Scan for the cell matching the given text and deliver its (X, Y) coordinate at center. 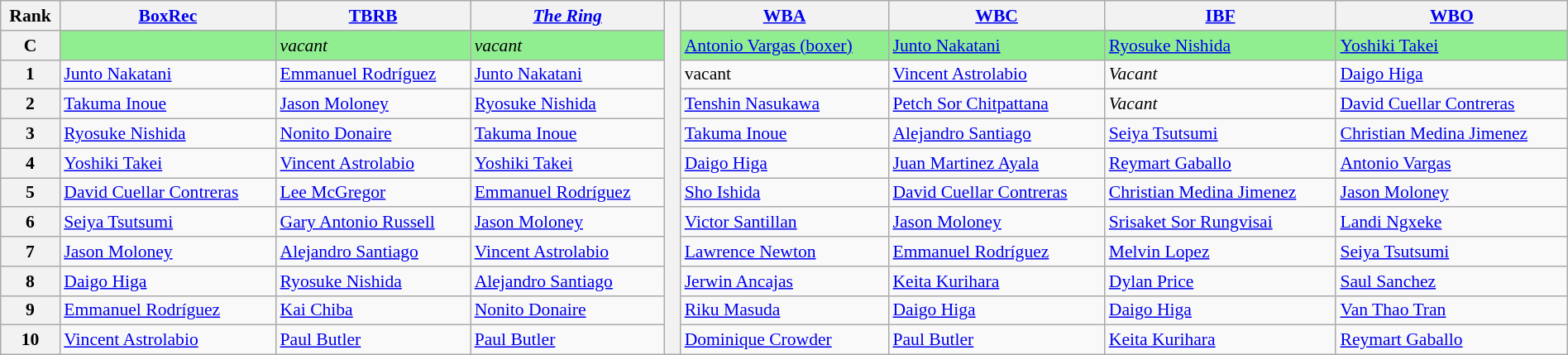
Van Thao Tran (1451, 310)
Tenshin Nasukawa (785, 104)
Landi Ngxeke (1451, 223)
1 (31, 74)
WBO (1451, 16)
Jerwin Ancajas (785, 281)
Petch Sor Chitpattana (996, 104)
WBA (785, 16)
WBC (996, 16)
Antonio Vargas (boxer) (785, 46)
9 (31, 310)
8 (31, 281)
Dylan Price (1221, 281)
2 (31, 104)
IBF (1221, 16)
Saul Sanchez (1451, 281)
TBRB (374, 16)
Victor Santillan (785, 223)
The Ring (567, 16)
Sho Ishida (785, 193)
Kai Chiba (374, 310)
Rank (31, 16)
5 (31, 193)
Lawrence Newton (785, 252)
Lee McGregor (374, 193)
Antonio Vargas (1451, 163)
10 (31, 340)
7 (31, 252)
Melvin Lopez (1221, 252)
4 (31, 163)
Juan Martinez Ayala (996, 163)
Riku Masuda (785, 310)
BoxRec (167, 16)
Gary Antonio Russell (374, 223)
3 (31, 134)
C (31, 46)
Srisaket Sor Rungvisai (1221, 223)
6 (31, 223)
Dominique Crowder (785, 340)
